Scan for the cell matching the given text and deliver its (X, Y) coordinate at center. 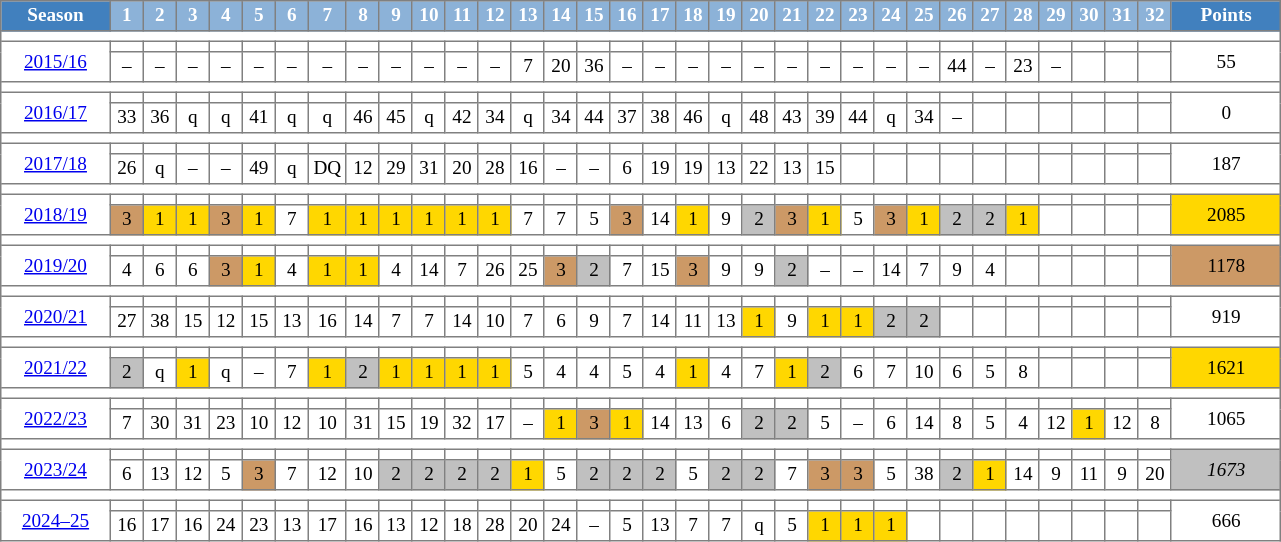
0 (1226, 112)
1673 (1226, 469)
55 (1226, 61)
187 (1226, 163)
2019/20 (56, 265)
2015/16 (56, 61)
Points (1226, 16)
39 (824, 118)
43 (792, 118)
2017/18 (56, 163)
45 (396, 118)
37 (626, 118)
48 (758, 118)
666 (1226, 520)
33 (126, 118)
DQ (327, 169)
2018/19 (56, 214)
49 (258, 169)
21 (792, 16)
42 (462, 118)
919 (1226, 316)
2016/17 (56, 112)
1065 (1226, 418)
1178 (1226, 265)
1621 (1226, 367)
2024–25 (56, 520)
2021/22 (56, 367)
2023/24 (56, 469)
2085 (1226, 214)
2022/23 (56, 418)
Season (56, 16)
41 (258, 118)
2020/21 (56, 316)
